Return the [x, y] coordinate for the center point of the cell that contains the specified text.  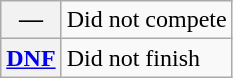
Did not compete [146, 20]
DNF [31, 58]
— [31, 20]
Did not finish [146, 58]
